Identify which cell holds the provided text, then report its (X, Y) central coordinate. 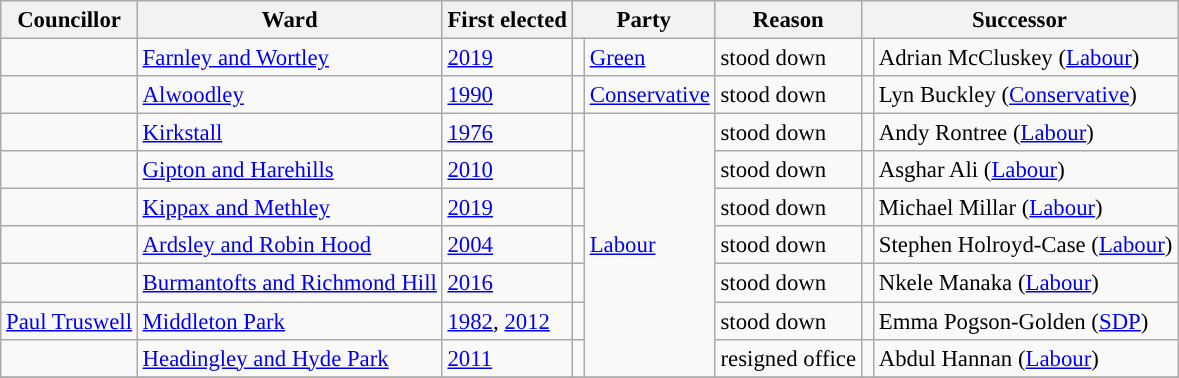
Conservative (650, 95)
Gipton and Harehills (290, 170)
Farnley and Wortley (290, 58)
Successor (1019, 20)
First elected (507, 20)
Party (644, 20)
Andy Rontree (Labour) (1025, 133)
Lyn Buckley (Conservative) (1025, 95)
Abdul Hannan (Labour) (1025, 358)
Paul Truswell (70, 321)
Burmantofts and Richmond Hill (290, 283)
Stephen Holroyd-Case (Labour) (1025, 245)
Headingley and Hyde Park (290, 358)
1990 (507, 95)
2016 (507, 283)
Green (650, 58)
Asghar Ali (Labour) (1025, 170)
Alwoodley (290, 95)
Middleton Park (290, 321)
Kippax and Methley (290, 208)
resigned office (788, 358)
Labour (650, 246)
Adrian McCluskey (Labour) (1025, 58)
2004 (507, 245)
Nkele Manaka (Labour) (1025, 283)
Michael Millar (Labour) (1025, 208)
Councillor (70, 20)
Ward (290, 20)
1976 (507, 133)
1982, 2012 (507, 321)
Ardsley and Robin Hood (290, 245)
2011 (507, 358)
2010 (507, 170)
Emma Pogson-Golden (SDP) (1025, 321)
Kirkstall (290, 133)
Reason (788, 20)
